Search for the cell housing the specified text and yield its [X, Y] center coordinate. 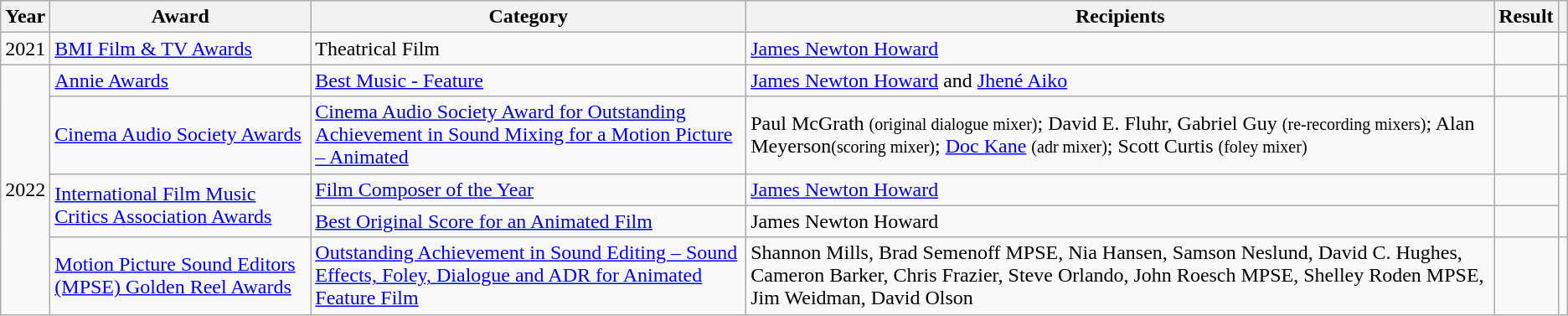
Best Original Score for an Animated Film [529, 221]
Year [25, 17]
Result [1526, 17]
Recipients [1121, 17]
Cinema Audio Society Awards [181, 135]
Best Music - Feature [529, 80]
Theatrical Film [529, 49]
Film Composer of the Year [529, 189]
Award [181, 17]
2021 [25, 49]
Cinema Audio Society Award for Outstanding Achievement in Sound Mixing for a Motion Picture – Animated [529, 135]
James Newton Howard and Jhené Aiko [1121, 80]
Annie Awards [181, 80]
International Film Music Critics Association Awards [181, 205]
BMI Film & TV Awards [181, 49]
Category [529, 17]
2022 [25, 189]
Motion Picture Sound Editors (MPSE) Golden Reel Awards [181, 276]
Outstanding Achievement in Sound Editing – Sound Effects, Foley, Dialogue and ADR for Animated Feature Film [529, 276]
